Extract the [X, Y] coordinate from the center of the cell holding the provided text.  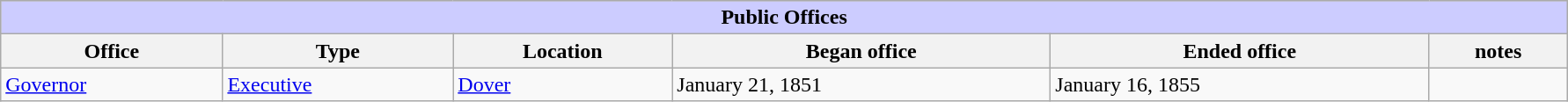
Governor [112, 84]
Executive [338, 84]
Location [563, 51]
Ended office [1240, 51]
January 16, 1855 [1240, 84]
notes [1498, 51]
Type [338, 51]
Public Offices [785, 18]
January 21, 1851 [861, 84]
Dover [563, 84]
Began office [861, 51]
Office [112, 51]
